For the text-containing cell, return its midpoint in (X, Y) coordinate format. 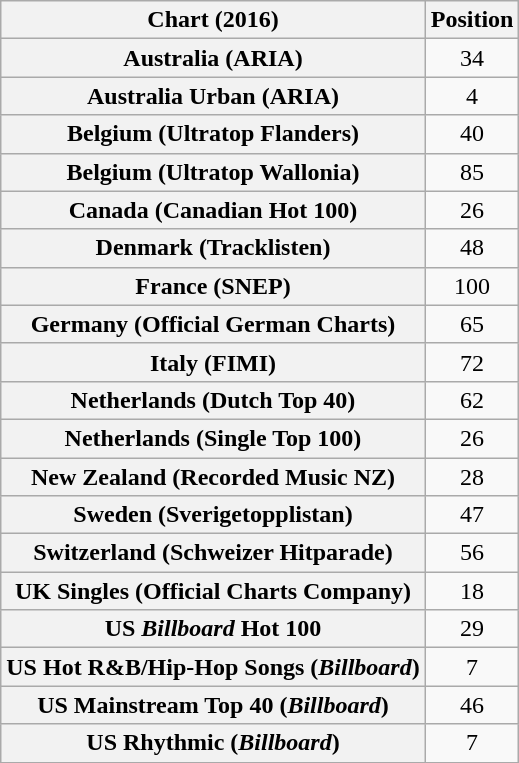
46 (472, 705)
72 (472, 362)
Australia Urban (ARIA) (213, 96)
100 (472, 286)
Germany (Official German Charts) (213, 324)
US Mainstream Top 40 (Billboard) (213, 705)
Australia (ARIA) (213, 58)
85 (472, 172)
Netherlands (Dutch Top 40) (213, 400)
US Billboard Hot 100 (213, 629)
47 (472, 515)
Italy (FIMI) (213, 362)
62 (472, 400)
Canada (Canadian Hot 100) (213, 210)
Position (472, 20)
UK Singles (Official Charts Company) (213, 591)
Switzerland (Schweizer Hitparade) (213, 553)
US Hot R&B/Hip-Hop Songs (Billboard) (213, 667)
Denmark (Tracklisten) (213, 248)
US Rhythmic (Billboard) (213, 743)
Belgium (Ultratop Wallonia) (213, 172)
29 (472, 629)
34 (472, 58)
Chart (2016) (213, 20)
18 (472, 591)
New Zealand (Recorded Music NZ) (213, 477)
48 (472, 248)
Belgium (Ultratop Flanders) (213, 134)
4 (472, 96)
40 (472, 134)
65 (472, 324)
Netherlands (Single Top 100) (213, 438)
France (SNEP) (213, 286)
Sweden (Sverigetopplistan) (213, 515)
28 (472, 477)
56 (472, 553)
